From the cell containing the given text, extract its center point as [x, y] coordinate. 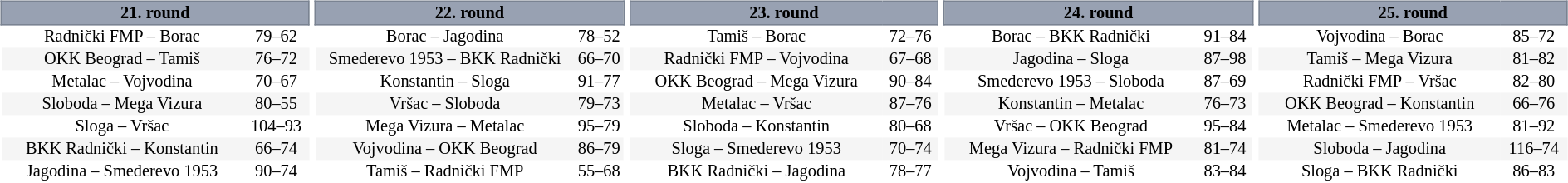
Metalac – Vršac [756, 105]
Borac – Jagodina [445, 37]
79–62 [277, 37]
104–93 [277, 126]
Smederevo 1953 – BKK Radnički [445, 60]
116–74 [1534, 150]
86–79 [598, 150]
78–77 [910, 171]
21. round [154, 12]
82–80 [1534, 82]
66–70 [598, 60]
85–72 [1534, 37]
Jagodina – Smederevo 1953 [121, 171]
Konstantin – Sloga [445, 82]
81–92 [1534, 126]
Sloga – BKK Radnički [1380, 171]
Sloboda – Mega Vizura [121, 105]
79–73 [598, 105]
78–52 [598, 37]
Vojvodina – OKK Beograd [445, 150]
67–68 [910, 60]
91–84 [1225, 37]
87–76 [910, 105]
72–76 [910, 37]
OKK Beograd – Konstantin [1380, 105]
BKK Radnički – Jagodina [756, 171]
87–98 [1225, 60]
91–77 [598, 82]
Jagodina – Sloga [1071, 60]
Metalac – Vojvodina [121, 82]
95–79 [598, 126]
76–73 [1225, 105]
Radnički FMP – Vojvodina [756, 60]
Tamiš – Borac [756, 37]
80–55 [277, 105]
Tamiš – Radnički FMP [445, 171]
Vršac – OKK Beograd [1071, 126]
Sloga – Smederevo 1953 [756, 150]
24. round [1098, 12]
BKK Radnički – Konstantin [121, 150]
25. round [1414, 12]
Smederevo 1953 – Sloboda [1071, 82]
90–74 [277, 171]
22. round [470, 12]
86–83 [1534, 171]
81–82 [1534, 60]
OKK Beograd – Tamiš [121, 60]
Metalac – Smederevo 1953 [1380, 126]
95–84 [1225, 126]
Radnički FMP – Vršac [1380, 82]
66–76 [1534, 105]
Vojvodina – Borac [1380, 37]
Borac – BKK Radnički [1071, 37]
Sloboda – Jagodina [1380, 150]
87–69 [1225, 82]
90–84 [910, 82]
Konstantin – Metalac [1071, 105]
70–74 [910, 150]
70–67 [277, 82]
Mega Vizura – Metalac [445, 126]
OKK Beograd – Mega Vizura [756, 82]
Radnički FMP – Borac [121, 37]
55–68 [598, 171]
Sloboda – Konstantin [756, 126]
Mega Vizura – Radnički FMP [1071, 150]
81–74 [1225, 150]
83–84 [1225, 171]
Vršac – Sloboda [445, 105]
80–68 [910, 126]
Tamiš – Mega Vizura [1380, 60]
Sloga – Vršac [121, 126]
76–72 [277, 60]
23. round [784, 12]
66–74 [277, 150]
Vojvodina – Tamiš [1071, 171]
